Output the [X, Y] coordinate of the center of the cell containing the given text.  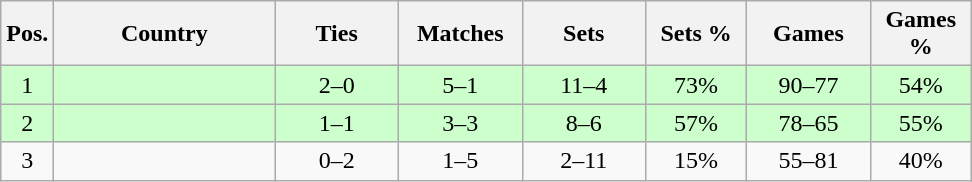
90–77 [809, 85]
40% [920, 161]
Sets [584, 34]
1–1 [337, 123]
Games [809, 34]
2–11 [584, 161]
1 [28, 85]
57% [696, 123]
Matches [460, 34]
55% [920, 123]
0–2 [337, 161]
Games % [920, 34]
Ties [337, 34]
5–1 [460, 85]
54% [920, 85]
2 [28, 123]
Country [164, 34]
73% [696, 85]
8–6 [584, 123]
3–3 [460, 123]
3 [28, 161]
15% [696, 161]
55–81 [809, 161]
Sets % [696, 34]
1–5 [460, 161]
2–0 [337, 85]
11–4 [584, 85]
Pos. [28, 34]
78–65 [809, 123]
